Output the (x, y) coordinate of the center of the cell containing the given text.  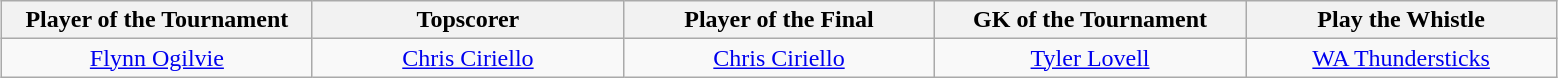
WA Thundersticks (1402, 58)
Player of the Final (778, 20)
GK of the Tournament (1090, 20)
Player of the Tournament (156, 20)
Play the Whistle (1402, 20)
Flynn Ogilvie (156, 58)
Tyler Lovell (1090, 58)
Topscorer (468, 20)
